Pinpoint the cell where the given text exists, returning its (x, y) midpoint coordinate. 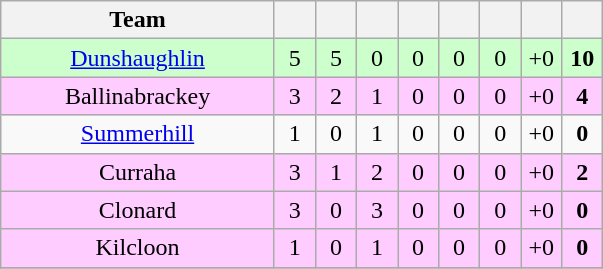
4 (582, 96)
Curraha (138, 172)
10 (582, 58)
Team (138, 20)
Ballinabrackey (138, 96)
Clonard (138, 210)
Summerhill (138, 134)
Kilcloon (138, 248)
Dunshaughlin (138, 58)
